For the text-containing cell, return its midpoint in (x, y) coordinate format. 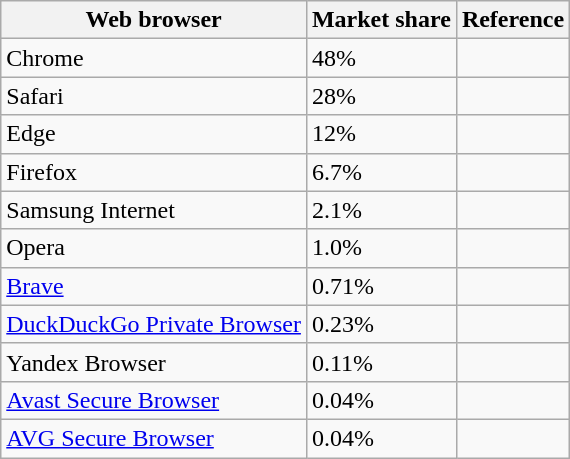
2.1% (381, 210)
DuckDuckGo Private Browser (154, 324)
6.7% (381, 172)
0.71% (381, 286)
12% (381, 134)
48% (381, 58)
Chrome (154, 58)
Yandex Browser (154, 362)
Samsung Internet (154, 210)
0.11% (381, 362)
Reference (512, 20)
1.0% (381, 248)
AVG Secure Browser (154, 438)
Opera (154, 248)
Avast Secure Browser (154, 400)
0.23% (381, 324)
28% (381, 96)
Web browser (154, 20)
Market share (381, 20)
Firefox (154, 172)
Brave (154, 286)
Safari (154, 96)
Edge (154, 134)
